Return [X, Y] of the center of cell containing provided text 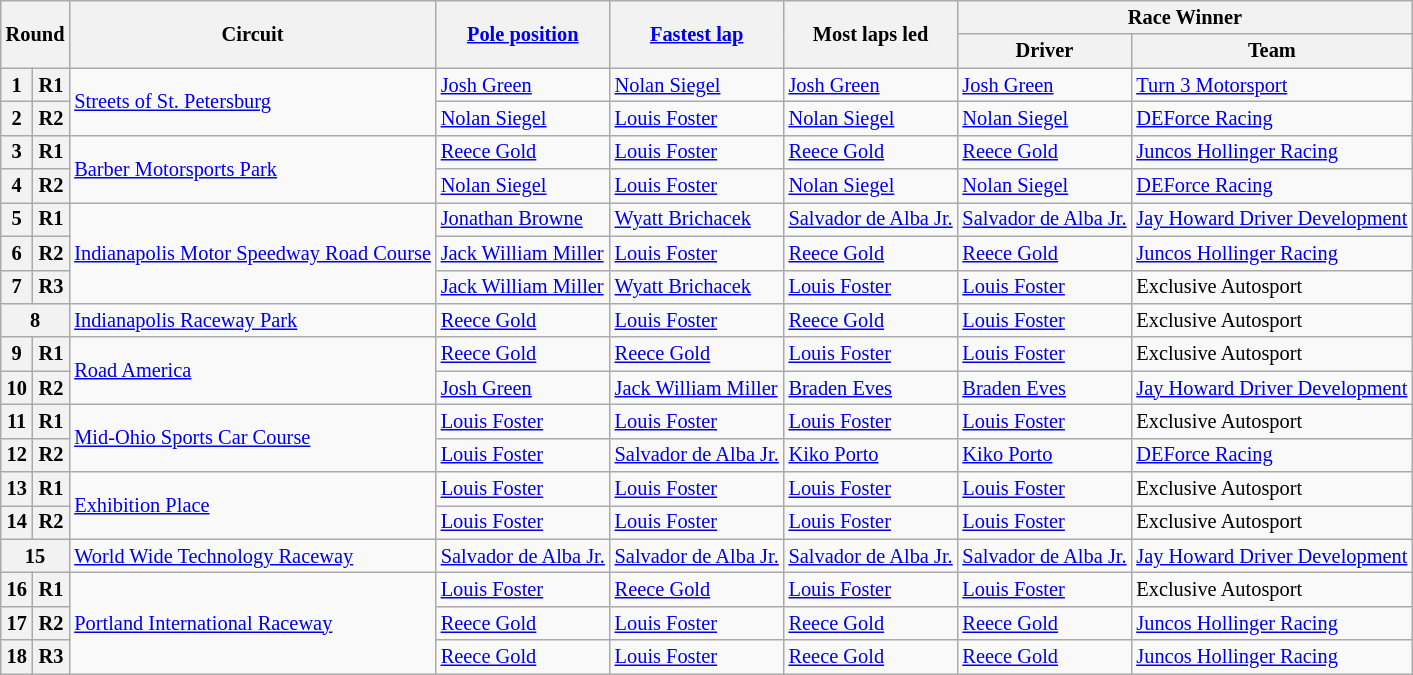
15 [36, 556]
Pole position [523, 34]
14 [17, 522]
3 [17, 152]
Jonathan Browne [523, 219]
9 [17, 354]
World Wide Technology Raceway [252, 556]
8 [36, 320]
1 [17, 85]
Exhibition Place [252, 506]
Indianapolis Raceway Park [252, 320]
Driver [1045, 51]
2 [17, 118]
Fastest lap [697, 34]
5 [17, 219]
Most laps led [871, 34]
10 [17, 388]
Barber Motorsports Park [252, 168]
7 [17, 287]
12 [17, 455]
16 [17, 589]
Turn 3 Motorsport [1272, 85]
Streets of St. Petersburg [252, 102]
Mid-Ohio Sports Car Course [252, 438]
Road America [252, 370]
Team [1272, 51]
6 [17, 253]
4 [17, 186]
18 [17, 657]
Circuit [252, 34]
13 [17, 489]
11 [17, 421]
Race Winner [1186, 17]
17 [17, 623]
Portland International Raceway [252, 622]
Round [36, 34]
Indianapolis Motor Speedway Road Course [252, 252]
